Search for the cell housing the specified text and yield its [x, y] center coordinate. 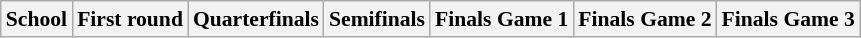
School [36, 19]
Finals Game 1 [502, 19]
Finals Game 3 [788, 19]
Semifinals [377, 19]
Finals Game 2 [644, 19]
First round [130, 19]
Quarterfinals [256, 19]
